Find where the given text appears and provide that cell's center as [x, y] coordinate. 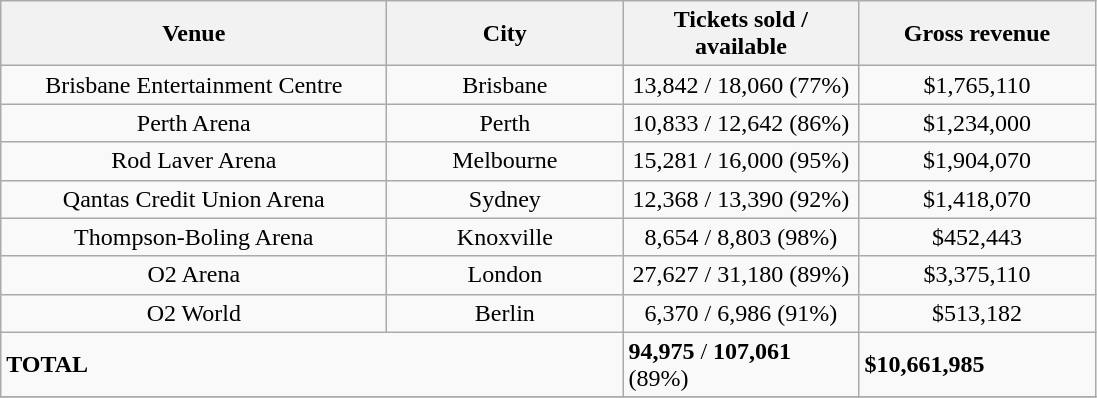
94,975 / 107,061 (89%) [741, 364]
Tickets sold / available [741, 34]
Melbourne [505, 161]
12,368 / 13,390 (92%) [741, 199]
$3,375,110 [977, 275]
Qantas Credit Union Arena [194, 199]
27,627 / 31,180 (89%) [741, 275]
City [505, 34]
Thompson-Boling Arena [194, 237]
Venue [194, 34]
$10,661,985 [977, 364]
13,842 / 18,060 (77%) [741, 85]
O2 Arena [194, 275]
15,281 / 16,000 (95%) [741, 161]
8,654 / 8,803 (98%) [741, 237]
$1,765,110 [977, 85]
Berlin [505, 313]
O2 World [194, 313]
$452,443 [977, 237]
10,833 / 12,642 (86%) [741, 123]
$1,904,070 [977, 161]
Gross revenue [977, 34]
Perth Arena [194, 123]
Knoxville [505, 237]
$1,234,000 [977, 123]
$513,182 [977, 313]
TOTAL [312, 364]
Sydney [505, 199]
London [505, 275]
Perth [505, 123]
6,370 / 6,986 (91%) [741, 313]
$1,418,070 [977, 199]
Rod Laver Arena [194, 161]
Brisbane [505, 85]
Brisbane Entertainment Centre [194, 85]
